Search for the cell housing the specified text and yield its (X, Y) center coordinate. 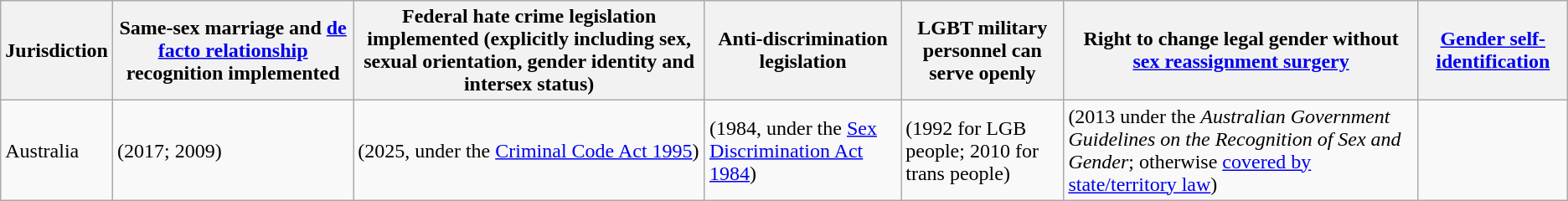
(1992 for LGB people; 2010 for trans people) (983, 151)
(2025, under the Criminal Code Act 1995) (529, 151)
Anti-discrimination legislation (802, 50)
Gender self-identification (1493, 50)
Jurisdiction (57, 50)
LGBT military personnel can serve openly (983, 50)
Right to change legal gender without sex reassignment surgery (1241, 50)
Federal hate crime legislation implemented (explicitly including sex, sexual orientation, gender identity and intersex status) (529, 50)
(1984, under the Sex Discrimination Act 1984) (802, 151)
Same-sex marriage and de facto relationship recognition implemented (233, 50)
Australia (57, 151)
(2017; 2009) (233, 151)
(2013 under the Australian Government Guidelines on the Recognition of Sex and Gender; otherwise covered by state/territory law) (1241, 151)
